Pinpoint the cell where the given text exists, returning its [x, y] midpoint coordinate. 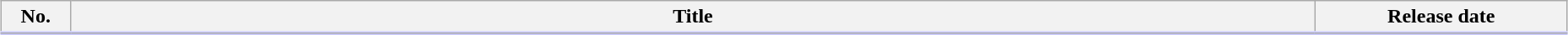
Title [693, 17]
No. [35, 17]
Release date [1441, 17]
